Identify which cell holds the provided text, then report its [X, Y] central coordinate. 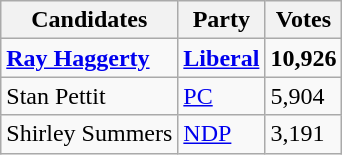
10,926 [304, 58]
PC [222, 96]
Votes [304, 20]
Shirley Summers [90, 134]
Liberal [222, 58]
Stan Pettit [90, 96]
Ray Haggerty [90, 58]
NDP [222, 134]
Party [222, 20]
3,191 [304, 134]
Candidates [90, 20]
5,904 [304, 96]
